Identify which cell holds the provided text, then report its [X, Y] central coordinate. 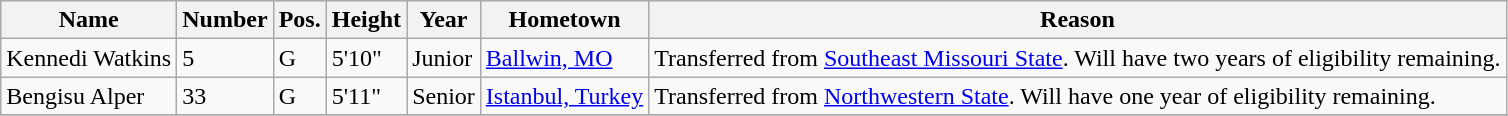
Istanbul, Turkey [564, 96]
Kennedi Watkins [89, 58]
33 [225, 96]
Junior [444, 58]
Transferred from Southeast Missouri State. Will have two years of eligibility remaining. [1078, 58]
Hometown [564, 20]
Bengisu Alper [89, 96]
Senior [444, 96]
5 [225, 58]
5'11" [366, 96]
Ballwin, MO [564, 58]
5'10" [366, 58]
Year [444, 20]
Height [366, 20]
Transferred from Northwestern State. Will have one year of eligibility remaining. [1078, 96]
Pos. [300, 20]
Reason [1078, 20]
Name [89, 20]
Number [225, 20]
